Identify which cell holds the provided text, then report its [x, y] central coordinate. 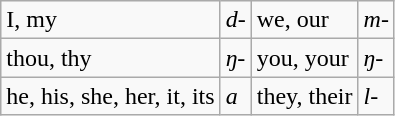
m- [376, 20]
I, my [110, 20]
l- [376, 96]
we, our [304, 20]
they, their [304, 96]
you, your [304, 58]
d- [236, 20]
thou, thy [110, 58]
a [236, 96]
he, his, she, her, it, its [110, 96]
